Return [x, y] of the center of cell containing provided text 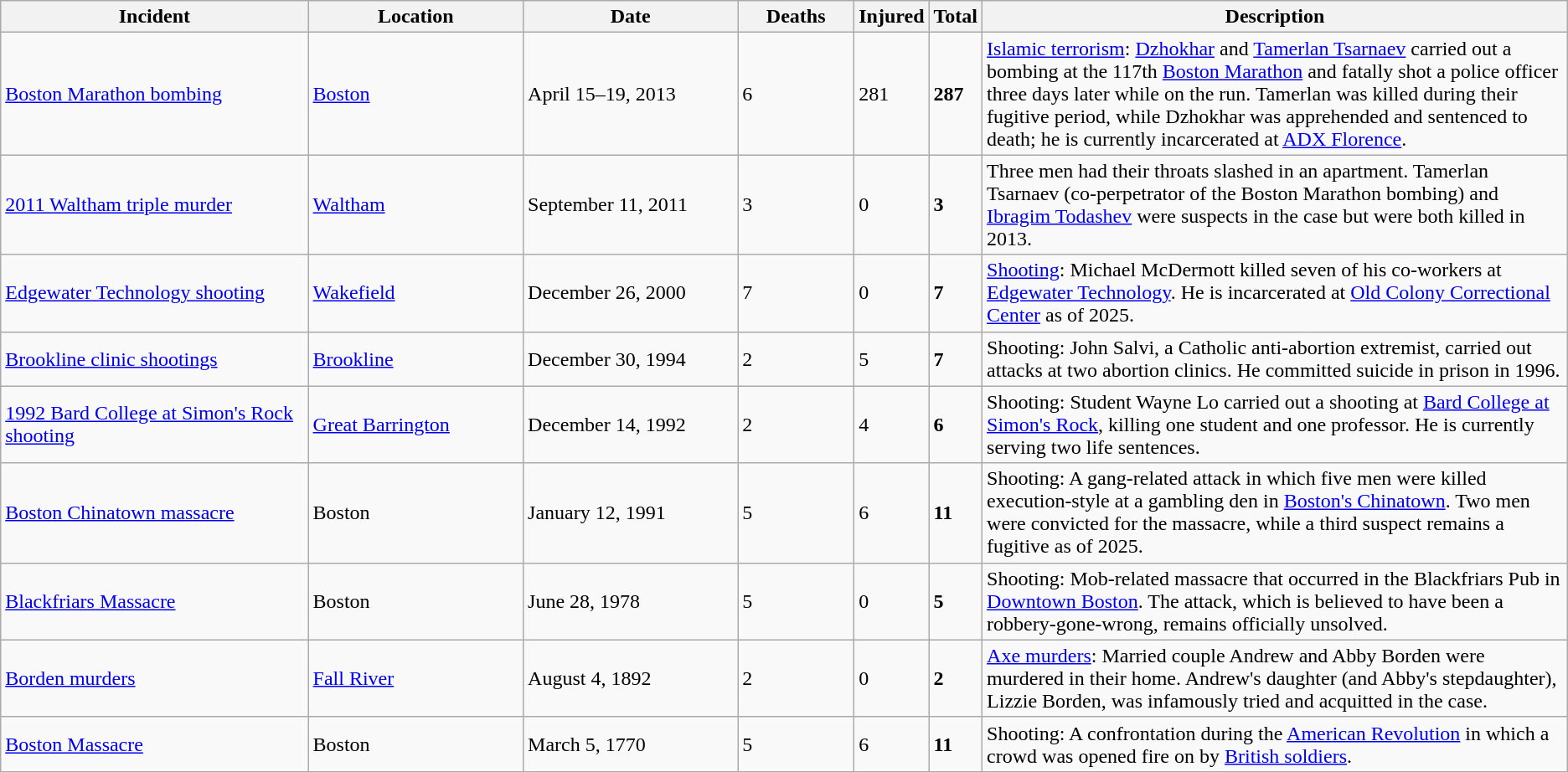
Waltham [415, 204]
December 26, 2000 [631, 293]
September 11, 2011 [631, 204]
Borden murders [154, 678]
Shooting: A confrontation during the American Revolution in which a crowd was opened fire on by British soldiers. [1275, 744]
August 4, 1892 [631, 678]
March 5, 1770 [631, 744]
Edgewater Technology shooting [154, 293]
Shooting: Michael McDermott killed seven of his co-workers at Edgewater Technology. He is incarcerated at Old Colony Correctional Center as of 2025. [1275, 293]
Brookline clinic shootings [154, 358]
Great Barrington [415, 425]
Boston Marathon bombing [154, 94]
Location [415, 17]
Injured [891, 17]
281 [891, 94]
1992 Bard College at Simon's Rock shooting [154, 425]
Shooting: John Salvi, a Catholic anti-abortion extremist, carried out attacks at two abortion clinics. He committed suicide in prison in 1996. [1275, 358]
Description [1275, 17]
4 [891, 425]
Brookline [415, 358]
Boston Chinatown massacre [154, 512]
January 12, 1991 [631, 512]
Fall River [415, 678]
Total [956, 17]
December 14, 1992 [631, 425]
Blackfriars Massacre [154, 601]
June 28, 1978 [631, 601]
2011 Waltham triple murder [154, 204]
Boston Massacre [154, 744]
Deaths [796, 17]
December 30, 1994 [631, 358]
Date [631, 17]
Incident [154, 17]
287 [956, 94]
April 15–19, 2013 [631, 94]
Wakefield [415, 293]
